From the cell containing the given text, extract its center point as [x, y] coordinate. 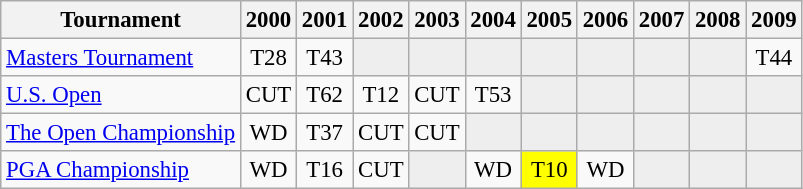
T28 [268, 58]
PGA Championship [121, 170]
T37 [325, 133]
2007 [661, 20]
U.S. Open [121, 95]
2003 [437, 20]
T43 [325, 58]
T53 [493, 95]
Masters Tournament [121, 58]
T44 [774, 58]
T16 [325, 170]
T10 [549, 170]
2008 [718, 20]
2001 [325, 20]
2002 [381, 20]
2009 [774, 20]
2004 [493, 20]
Tournament [121, 20]
T62 [325, 95]
2000 [268, 20]
The Open Championship [121, 133]
2006 [605, 20]
2005 [549, 20]
T12 [381, 95]
